Search for the cell housing the specified text and yield its [x, y] center coordinate. 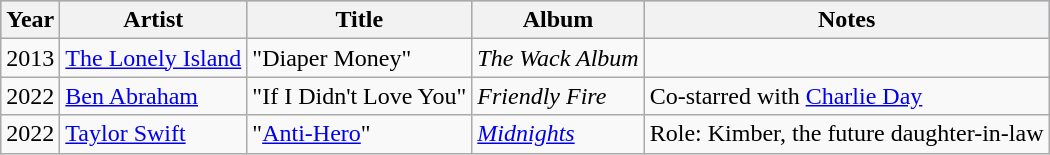
2013 [30, 58]
Ben Abraham [154, 96]
Friendly Fire [558, 96]
Title [360, 20]
The Lonely Island [154, 58]
"Anti-Hero" [360, 134]
Album [558, 20]
"Diaper Money" [360, 58]
Co-starred with Charlie Day [846, 96]
Taylor Swift [154, 134]
Artist [154, 20]
Year [30, 20]
Role: Kimber, the future daughter-in-law [846, 134]
Notes [846, 20]
The Wack Album [558, 58]
"If I Didn't Love You" [360, 96]
Midnights [558, 134]
